Provide the (x, y) coordinate of the cell's center where the given text is located.  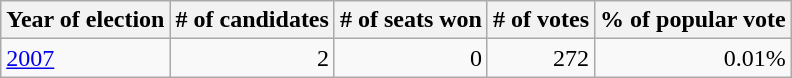
Year of election (86, 20)
# of votes (540, 20)
2007 (86, 58)
272 (540, 58)
2 (252, 58)
% of popular vote (694, 20)
# of seats won (410, 20)
# of candidates (252, 20)
0 (410, 58)
0.01% (694, 58)
